Return the [X, Y] coordinate for the center point of the cell that contains the specified text.  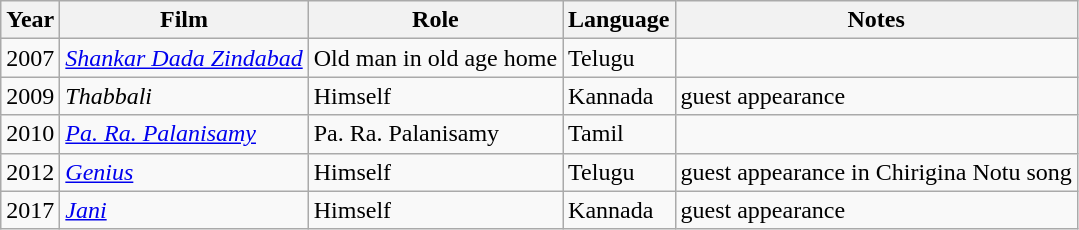
2012 [30, 172]
Language [619, 20]
2017 [30, 210]
Thabbali [184, 96]
Genius [184, 172]
Role [435, 20]
Shankar Dada Zindabad [184, 58]
Film [184, 20]
guest appearance in Chirigina Notu song [876, 172]
2010 [30, 134]
Old man in old age home [435, 58]
2009 [30, 96]
Tamil [619, 134]
Jani [184, 210]
2007 [30, 58]
Notes [876, 20]
Year [30, 20]
